Locate the cell with the specified text and output its [x, y] center coordinate. 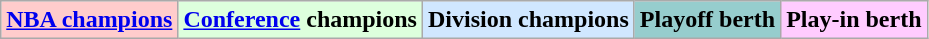
Play-in berth [854, 20]
Conference champions [300, 20]
Playoff berth [707, 20]
Division champions [528, 20]
NBA champions [90, 20]
